From the cell containing the given text, extract its center point as [x, y] coordinate. 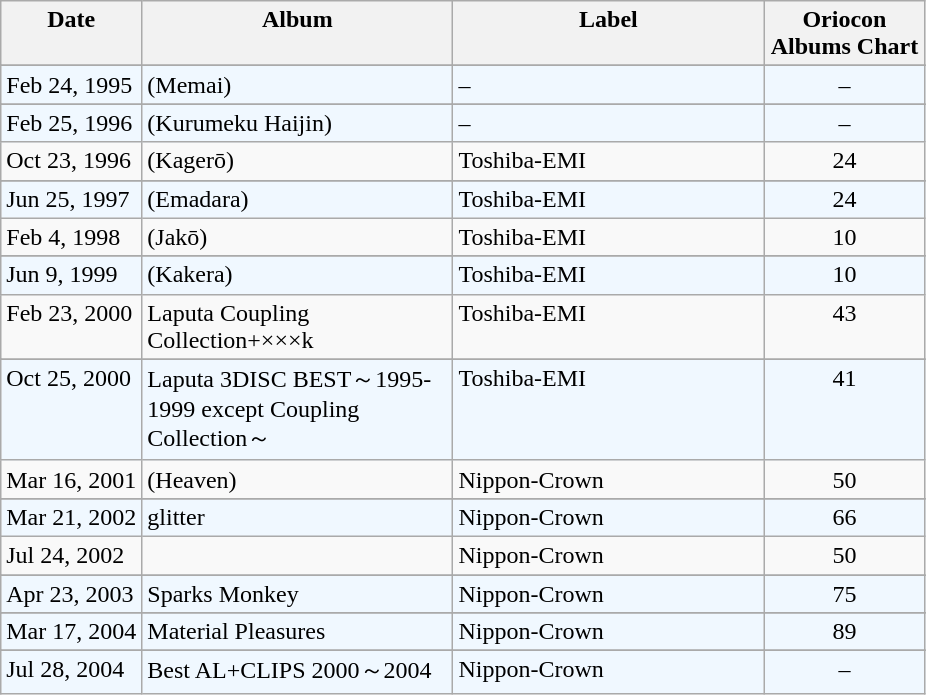
Apr 23, 2003 [72, 593]
Feb 23, 2000 [72, 326]
75 [844, 593]
Feb 24, 1995 [72, 85]
Jun 25, 1997 [72, 199]
Mar 17, 2004 [72, 632]
Mar 16, 2001 [72, 479]
Jun 9, 1999 [72, 275]
Laputa 3DISC BEST～1995-1999 except Coupling Collection～ [298, 410]
Mar 21, 2002 [72, 517]
Sparks Monkey [298, 593]
(Jakō) [298, 237]
glitter [298, 517]
(Kakera) [298, 275]
Laputa Coupling Collection+×××k [298, 326]
(Kurumeku Haijin) [298, 123]
Jul 24, 2002 [72, 555]
(Memai) [298, 85]
Feb 4, 1998 [72, 237]
(Kagerō) [298, 161]
Label [608, 34]
Material Pleasures [298, 632]
Album [298, 34]
Oct 23, 1996 [72, 161]
Best AL+CLIPS 2000～2004 [298, 672]
(Emadara) [298, 199]
Date [72, 34]
(Heaven) [298, 479]
Oct 25, 2000 [72, 410]
Oriocon Albums Chart [844, 34]
Feb 25, 1996 [72, 123]
66 [844, 517]
43 [844, 326]
89 [844, 632]
Jul 28, 2004 [72, 672]
41 [844, 410]
